Find where the given text appears and provide that cell's center as (x, y) coordinate. 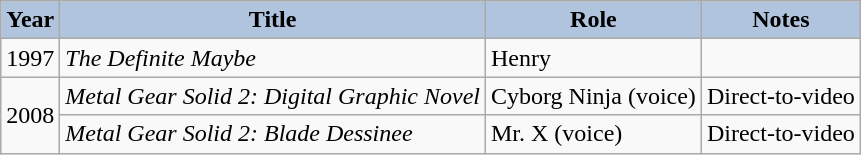
The Definite Maybe (273, 58)
2008 (30, 115)
Henry (593, 58)
Metal Gear Solid 2: Blade Dessinee (273, 134)
Year (30, 20)
Notes (780, 20)
Metal Gear Solid 2: Digital Graphic Novel (273, 96)
Mr. X (voice) (593, 134)
Title (273, 20)
Role (593, 20)
1997 (30, 58)
Cyborg Ninja (voice) (593, 96)
